Determine the [X, Y] coordinate at the center of the cell enclosing the given text.  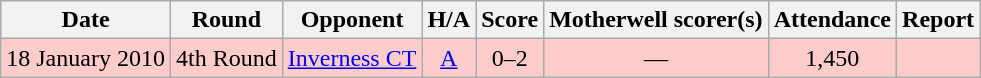
1,450 [832, 58]
— [656, 58]
H/A [449, 20]
Date [86, 20]
Opponent [352, 20]
18 January 2010 [86, 58]
Round [226, 20]
A [449, 58]
Attendance [832, 20]
Motherwell scorer(s) [656, 20]
0–2 [510, 58]
Report [938, 20]
Inverness CT [352, 58]
Score [510, 20]
4th Round [226, 58]
